From the cell containing the given text, extract its center point as (x, y) coordinate. 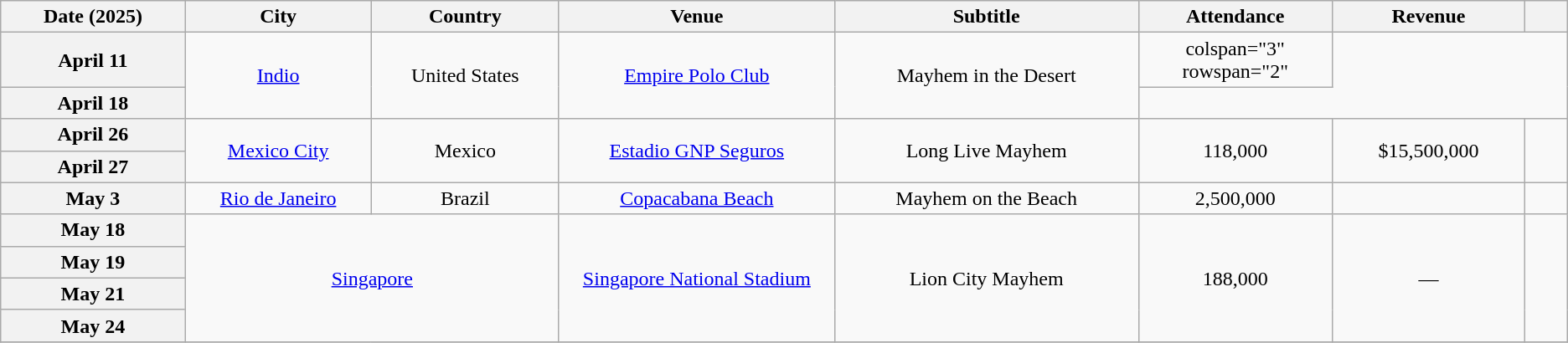
Lion City Mayhem (987, 278)
Mexico City (278, 151)
May 19 (93, 262)
Indio (278, 75)
May 18 (93, 230)
Mexico (465, 151)
colspan="3" rowspan="2" (1235, 60)
April 11 (93, 60)
Attendance (1235, 17)
United States (465, 75)
Revenue (1428, 17)
City (278, 17)
Copacabana Beach (697, 198)
Brazil (465, 198)
2,500,000 (1235, 198)
Subtitle (987, 17)
Long Live Mayhem (987, 151)
Mayhem in the Desert (987, 75)
118,000 (1235, 151)
April 27 (93, 166)
April 26 (93, 135)
Date (2025) (93, 17)
Venue (697, 17)
Rio de Janeiro (278, 198)
Estadio GNP Seguros (697, 151)
May 3 (93, 198)
188,000 (1235, 278)
Singapore (372, 278)
Country (465, 17)
Mayhem on the Beach (987, 198)
May 21 (93, 294)
— (1428, 278)
Singapore National Stadium (697, 278)
April 18 (93, 103)
Empire Polo Club (697, 75)
May 24 (93, 325)
$15,500,000 (1428, 151)
